Output the (x, y) coordinate of the center of the cell containing the given text.  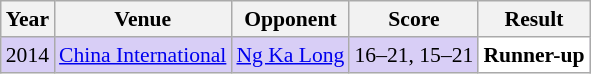
2014 (28, 55)
Opponent (290, 19)
Score (414, 19)
Runner-up (534, 55)
Result (534, 19)
Year (28, 19)
Venue (142, 19)
Ng Ka Long (290, 55)
China International (142, 55)
16–21, 15–21 (414, 55)
